Detect which cell encompasses the target text, then output its (X, Y) center coordinate. 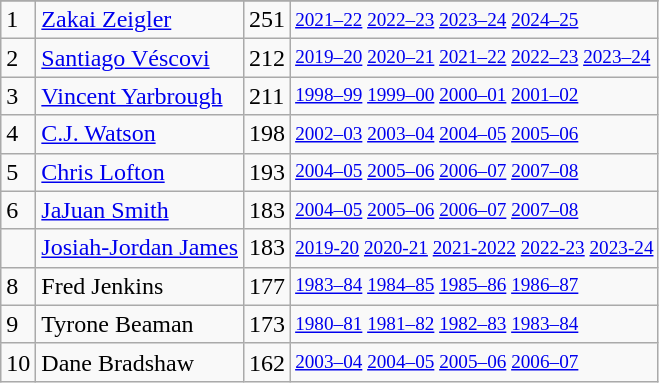
Santiago Véscovi (140, 58)
1983–84 1984–85 1985–86 1986–87 (474, 286)
9 (18, 324)
Fred Jenkins (140, 286)
2019-20 2020-21 2021-2022 2022-23 2023-24 (474, 248)
4 (18, 134)
Chris Lofton (140, 172)
198 (268, 134)
Dane Bradshaw (140, 362)
2021–22 2022–23 2023–24 2024–25 (474, 20)
C.J. Watson (140, 134)
Josiah-Jordan James (140, 248)
Zakai Zeigler (140, 20)
JaJuan Smith (140, 210)
2002–03 2003–04 2004–05 2005–06 (474, 134)
5 (18, 172)
2 (18, 58)
8 (18, 286)
173 (268, 324)
211 (268, 96)
6 (18, 210)
193 (268, 172)
10 (18, 362)
Vincent Yarbrough (140, 96)
2003–04 2004–05 2005–06 2006–07 (474, 362)
212 (268, 58)
2019–20 2020–21 2021–22 2022–23 2023–24 (474, 58)
177 (268, 286)
3 (18, 96)
251 (268, 20)
Tyrone Beaman (140, 324)
1 (18, 20)
1998–99 1999–00 2000–01 2001–02 (474, 96)
162 (268, 362)
1980–81 1981–82 1982–83 1983–84 (474, 324)
